Capture the cell that displays the provided text and extract its (X, Y) central coordinate. 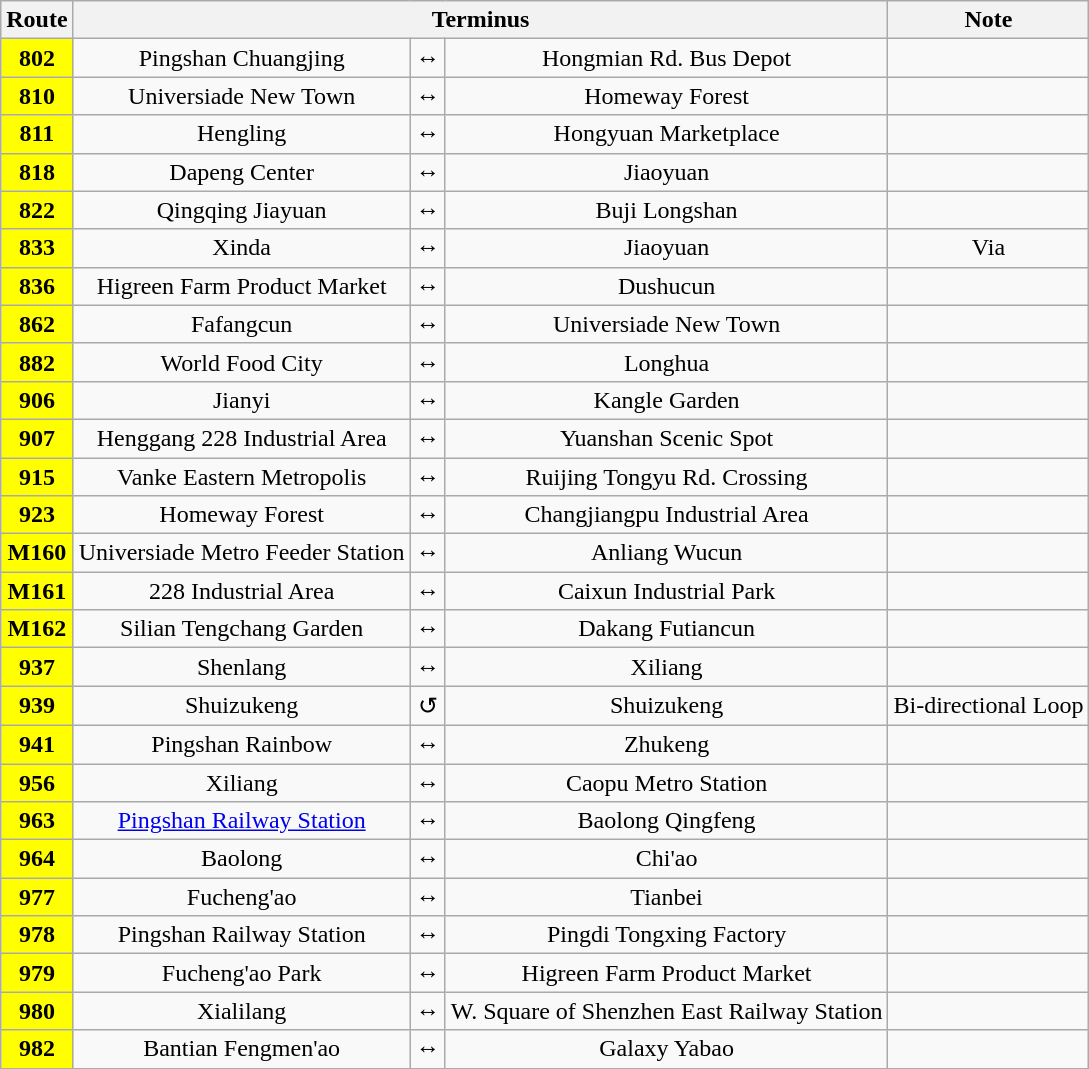
Hongmian Rd. Bus Depot (666, 58)
M162 (37, 629)
Baolong (242, 859)
↺ (428, 706)
Xialilang (242, 1011)
Dapeng Center (242, 172)
Zhukeng (666, 744)
Shenlang (242, 667)
Yuanshan Scenic Spot (666, 438)
882 (37, 362)
980 (37, 1011)
Bantian Fengmen'ao (242, 1049)
907 (37, 438)
Changjiangpu Industrial Area (666, 515)
978 (37, 935)
Qingqing Jiayuan (242, 210)
Caopu Metro Station (666, 783)
836 (37, 286)
Kangle Garden (666, 400)
Jianyi (242, 400)
228 Industrial Area (242, 591)
977 (37, 897)
Dushucun (666, 286)
Galaxy Yabao (666, 1049)
Note (988, 20)
Longhua (666, 362)
Caixun Industrial Park (666, 591)
Silian Tengchang Garden (242, 629)
W. Square of Shenzhen East Railway Station (666, 1011)
World Food City (242, 362)
915 (37, 477)
Xinda (242, 248)
Fafangcun (242, 324)
M160 (37, 553)
Baolong Qingfeng (666, 821)
906 (37, 400)
833 (37, 248)
Fucheng'ao (242, 897)
956 (37, 783)
Chi'ao (666, 859)
979 (37, 973)
Pingshan Chuangjing (242, 58)
939 (37, 706)
Hengling (242, 134)
982 (37, 1049)
Dakang Futiancun (666, 629)
Fucheng'ao Park (242, 973)
802 (37, 58)
Anliang Wucun (666, 553)
Route (37, 20)
Tianbei (666, 897)
937 (37, 667)
963 (37, 821)
Buji Longshan (666, 210)
Terminus (480, 20)
822 (37, 210)
Via (988, 248)
964 (37, 859)
810 (37, 96)
Bi-directional Loop (988, 706)
Pingshan Rainbow (242, 744)
941 (37, 744)
Vanke Eastern Metropolis (242, 477)
818 (37, 172)
Pingdi Tongxing Factory (666, 935)
Universiade Metro Feeder Station (242, 553)
M161 (37, 591)
862 (37, 324)
Henggang 228 Industrial Area (242, 438)
Ruijing Tongyu Rd. Crossing (666, 477)
Hongyuan Marketplace (666, 134)
811 (37, 134)
923 (37, 515)
